Return [X, Y] of the center of cell containing provided text 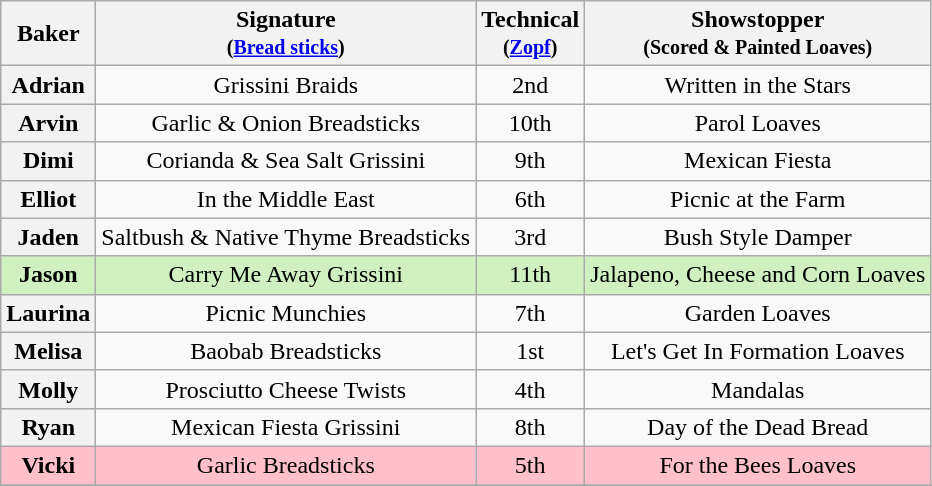
Signature(Bread sticks) [286, 34]
9th [530, 161]
Picnic Munchies [286, 313]
Vicki [48, 465]
Melisa [48, 351]
4th [530, 389]
Jalapeno, Cheese and Corn Loaves [758, 275]
Corianda & Sea Salt Grissini [286, 161]
Molly [48, 389]
Garlic & Onion Breadsticks [286, 123]
Jaden [48, 237]
Day of the Dead Bread [758, 427]
7th [530, 313]
6th [530, 199]
Let's Get In Formation Loaves [758, 351]
Garden Loaves [758, 313]
5th [530, 465]
Jason [48, 275]
Picnic at the Farm [758, 199]
In the Middle East [286, 199]
Prosciutto Cheese Twists [286, 389]
Ryan [48, 427]
Adrian [48, 85]
Showstopper(Scored & Painted Loaves) [758, 34]
Grissini Braids [286, 85]
Garlic Breadsticks [286, 465]
Bush Style Damper [758, 237]
3rd [530, 237]
Laurina [48, 313]
Arvin [48, 123]
Baker [48, 34]
8th [530, 427]
1st [530, 351]
Mandalas [758, 389]
10th [530, 123]
Elliot [48, 199]
2nd [530, 85]
Baobab Breadsticks [286, 351]
For the Bees Loaves [758, 465]
Technical(Zopf) [530, 34]
11th [530, 275]
Saltbush & Native Thyme Breadsticks [286, 237]
Parol Loaves [758, 123]
Mexican Fiesta [758, 161]
Carry Me Away Grissini [286, 275]
Mexican Fiesta Grissini [286, 427]
Dimi [48, 161]
Written in the Stars [758, 85]
